Find where the given text appears and provide that cell's center as [x, y] coordinate. 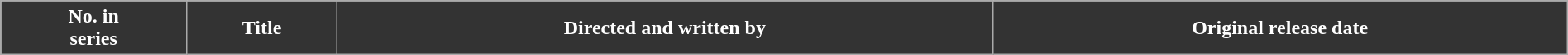
No. inseries [94, 28]
Directed and written by [665, 28]
Title [262, 28]
Original release date [1280, 28]
